Output the [X, Y] coordinate of the center of the cell containing the given text.  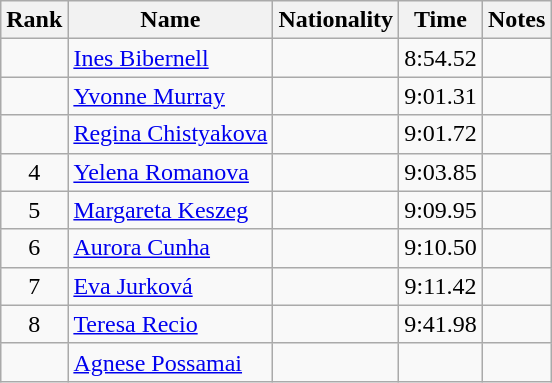
Teresa Recio [170, 324]
Name [170, 20]
Aurora Cunha [170, 248]
Yelena Romanova [170, 172]
Time [441, 20]
5 [34, 210]
7 [34, 286]
9:10.50 [441, 248]
9:09.95 [441, 210]
6 [34, 248]
8 [34, 324]
9:03.85 [441, 172]
Yvonne Murray [170, 96]
Eva Jurková [170, 286]
Rank [34, 20]
Ines Bibernell [170, 58]
9:01.31 [441, 96]
9:11.42 [441, 286]
Agnese Possamai [170, 362]
4 [34, 172]
9:01.72 [441, 134]
8:54.52 [441, 58]
Nationality [336, 20]
Notes [516, 20]
9:41.98 [441, 324]
Regina Chistyakova [170, 134]
Margareta Keszeg [170, 210]
